Determine the [X, Y] coordinate at the center of the cell enclosing the given text.  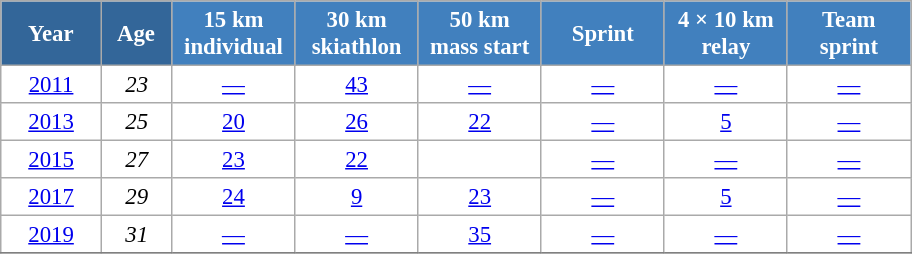
9 [356, 197]
Team sprint [848, 34]
20 [234, 122]
31 [136, 235]
2019 [52, 235]
27 [136, 160]
25 [136, 122]
2013 [52, 122]
26 [356, 122]
35 [480, 235]
Sprint [602, 34]
29 [136, 197]
2011 [52, 85]
4 × 10 km relay [726, 34]
24 [234, 197]
15 km individual [234, 34]
43 [356, 85]
30 km skiathlon [356, 34]
2017 [52, 197]
Age [136, 34]
2015 [52, 160]
50 km mass start [480, 34]
Year [52, 34]
